Detect which cell encompasses the target text, then output its (x, y) center coordinate. 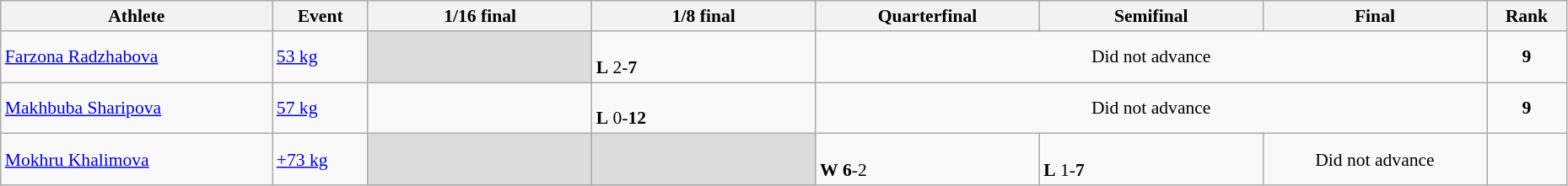
1/16 final (479, 16)
Rank (1527, 16)
Mokhru Khalimova (137, 160)
57 kg (321, 108)
53 kg (321, 57)
Semifinal (1150, 16)
Makhbuba Sharipova (137, 108)
L 0-12 (703, 108)
+73 kg (321, 160)
Final (1375, 16)
Athlete (137, 16)
1/8 final (703, 16)
Farzona Radzhabova (137, 57)
L 1-7 (1150, 160)
Quarterfinal (928, 16)
Event (321, 16)
W 6-2 (928, 160)
L 2-7 (703, 57)
